Capture the cell that displays the provided text and extract its (x, y) central coordinate. 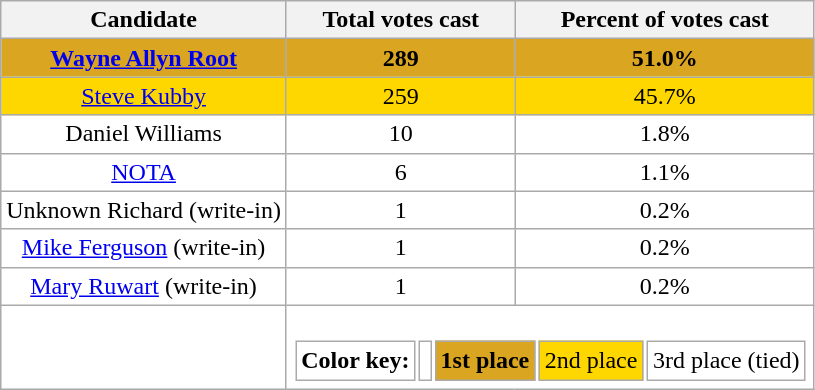
Steve Kubby (144, 96)
45.7% (664, 96)
NOTA (144, 172)
6 (400, 172)
Percent of votes cast (664, 20)
51.0% (664, 58)
Candidate (144, 20)
Unknown Richard (write-in) (144, 210)
1.1% (664, 172)
3rd place (tied) (726, 361)
259 (400, 96)
10 (400, 134)
Wayne Allyn Root (144, 58)
2nd place (590, 361)
289 (400, 58)
Color key: (356, 361)
1.8% (664, 134)
Color key: 1st place 2nd place 3rd place (tied) (550, 347)
Total votes cast (400, 20)
1st place (484, 361)
Daniel Williams (144, 134)
Mike Ferguson (write-in) (144, 248)
Mary Ruwart (write-in) (144, 286)
